Search for the cell housing the specified text and yield its [X, Y] center coordinate. 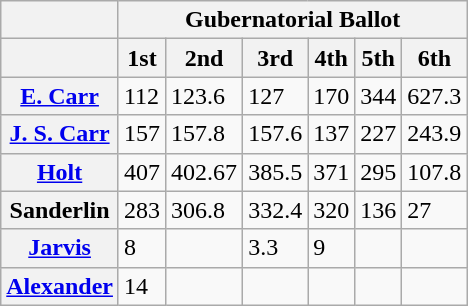
283 [142, 210]
402.67 [204, 172]
136 [378, 210]
Holt [60, 172]
112 [142, 96]
3rd [276, 58]
627.3 [434, 96]
J. S. Carr [60, 134]
107.8 [434, 172]
385.5 [276, 172]
157.6 [276, 134]
3.3 [276, 248]
170 [332, 96]
Alexander [60, 286]
127 [276, 96]
14 [142, 286]
157 [142, 134]
306.8 [204, 210]
8 [142, 248]
320 [332, 210]
Jarvis [60, 248]
123.6 [204, 96]
Gubernatorial Ballot [292, 20]
2nd [204, 58]
227 [378, 134]
6th [434, 58]
1st [142, 58]
344 [378, 96]
Sanderlin [60, 210]
9 [332, 248]
5th [378, 58]
295 [378, 172]
157.8 [204, 134]
407 [142, 172]
243.9 [434, 134]
137 [332, 134]
332.4 [276, 210]
27 [434, 210]
371 [332, 172]
4th [332, 58]
E. Carr [60, 96]
